Return (x, y) of the center of cell containing provided text 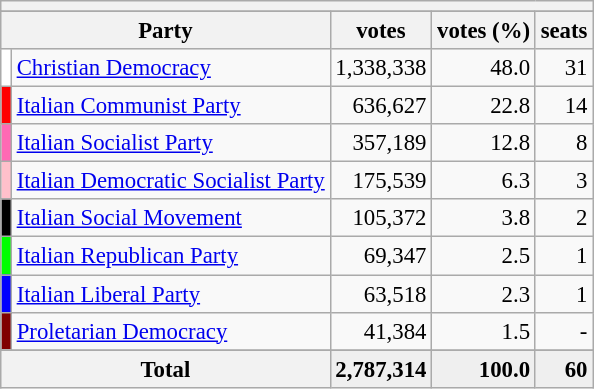
175,539 (381, 181)
63,518 (381, 294)
Proletarian Democracy (170, 331)
Italian Democratic Socialist Party (170, 181)
3 (564, 181)
1.5 (484, 331)
60 (564, 369)
2 (564, 219)
Italian Liberal Party (170, 294)
3.8 (484, 219)
2,787,314 (381, 369)
Christian Democracy (170, 68)
357,189 (381, 143)
votes (381, 31)
seats (564, 31)
8 (564, 143)
22.8 (484, 106)
Italian Socialist Party (170, 143)
- (564, 331)
69,347 (381, 256)
14 (564, 106)
100.0 (484, 369)
12.8 (484, 143)
105,372 (381, 219)
48.0 (484, 68)
Italian Republican Party (170, 256)
votes (%) (484, 31)
6.3 (484, 181)
41,384 (381, 331)
31 (564, 68)
2.5 (484, 256)
636,627 (381, 106)
Italian Communist Party (170, 106)
1,338,338 (381, 68)
Party (166, 31)
2.3 (484, 294)
Italian Social Movement (170, 219)
Total (166, 369)
